Locate the cell with the specified text and output its (x, y) center coordinate. 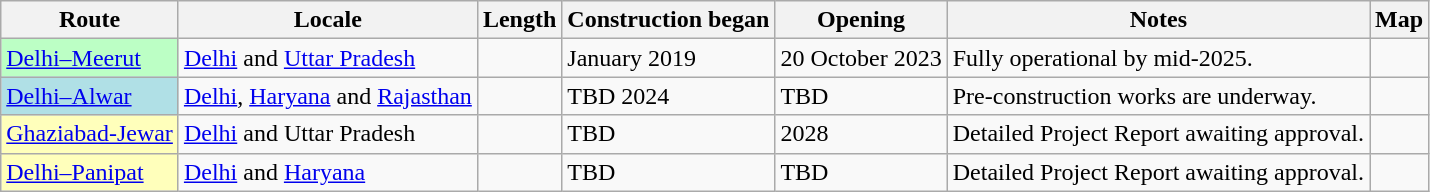
Pre-construction works are underway. (1158, 96)
Locale (328, 20)
Fully operational by mid-2025. (1158, 58)
Delhi, Haryana and Rajasthan (328, 96)
Opening (861, 20)
Ghaziabad-Jewar (90, 134)
Map (1400, 20)
Route (90, 20)
Delhi–Meerut (90, 58)
20 October 2023 (861, 58)
Delhi and Haryana (328, 172)
Length (519, 20)
Delhi–Alwar (90, 96)
Notes (1158, 20)
2028 (861, 134)
Delhi–Panipat (90, 172)
TBD 2024 (668, 96)
Construction began (668, 20)
January 2019 (668, 58)
